Output the [X, Y] coordinate of the center of the cell containing the given text.  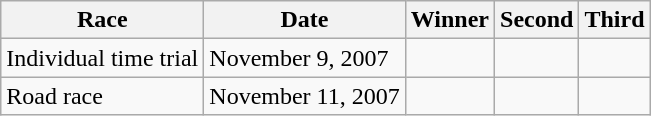
November 11, 2007 [304, 96]
Road race [102, 96]
Second [537, 20]
Winner [450, 20]
Date [304, 20]
Individual time trial [102, 58]
November 9, 2007 [304, 58]
Race [102, 20]
Third [614, 20]
